Detect which cell encompasses the target text, then output its (x, y) center coordinate. 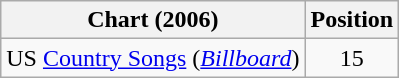
Chart (2006) (153, 20)
15 (352, 58)
Position (352, 20)
US Country Songs (Billboard) (153, 58)
